Detect which cell encompasses the target text, then output its (X, Y) center coordinate. 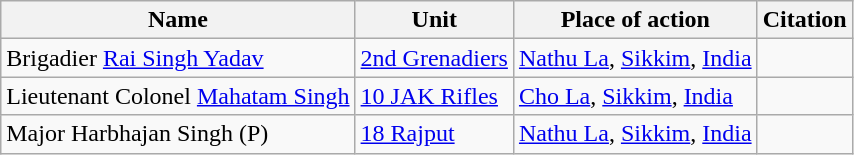
Lieutenant Colonel Mahatam Singh (178, 96)
Brigadier Rai Singh Yadav (178, 58)
18 Rajput (434, 134)
Place of action (635, 20)
Unit (434, 20)
2nd Grenadiers (434, 58)
Name (178, 20)
10 JAK Rifles (434, 96)
Cho La, Sikkim, India (635, 96)
Citation (804, 20)
Major Harbhajan Singh (P) (178, 134)
